Locate the cell with the specified text and output its [x, y] center coordinate. 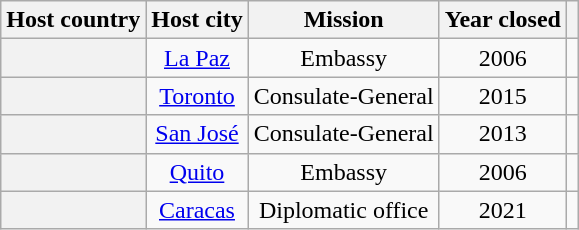
Toronto [197, 96]
2015 [502, 96]
Year closed [502, 20]
Mission [344, 20]
Host country [74, 20]
Diplomatic office [344, 210]
La Paz [197, 58]
2013 [502, 134]
Host city [197, 20]
2021 [502, 210]
Quito [197, 172]
San José [197, 134]
Caracas [197, 210]
